Scan for the cell matching the given text and deliver its (x, y) coordinate at center. 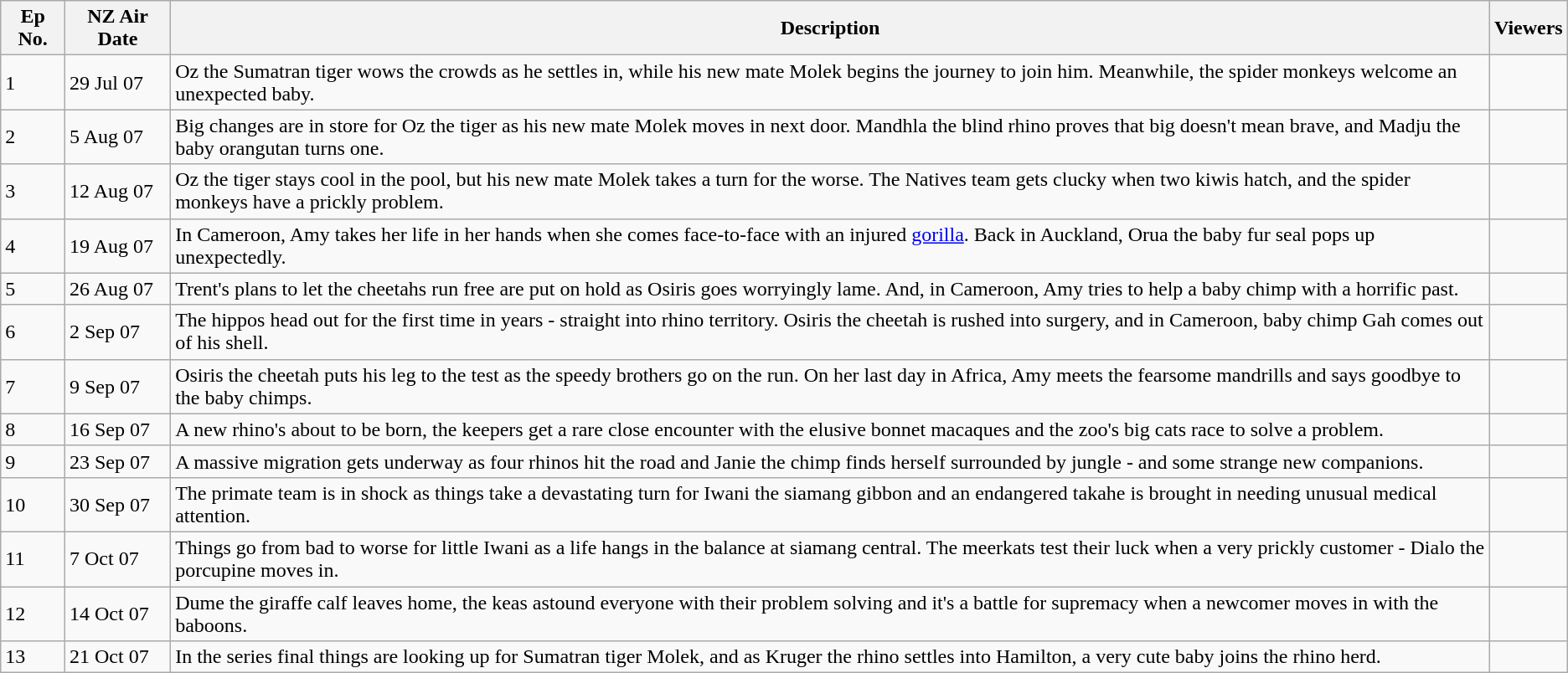
5 (34, 289)
8 (34, 429)
7 (34, 387)
5 Aug 07 (117, 137)
6 (34, 331)
2 Sep 07 (117, 331)
23 Sep 07 (117, 461)
9 (34, 461)
13 (34, 657)
3 (34, 191)
19 Aug 07 (117, 246)
Viewers (1528, 28)
7 Oct 07 (117, 559)
10 (34, 504)
12 Aug 07 (117, 191)
12 (34, 613)
14 Oct 07 (117, 613)
26 Aug 07 (117, 289)
Ep No. (34, 28)
9 Sep 07 (117, 387)
NZ Air Date (117, 28)
11 (34, 559)
21 Oct 07 (117, 657)
2 (34, 137)
1 (34, 82)
30 Sep 07 (117, 504)
16 Sep 07 (117, 429)
29 Jul 07 (117, 82)
4 (34, 246)
Description (831, 28)
